Identify which cell holds the provided text, then report its (x, y) central coordinate. 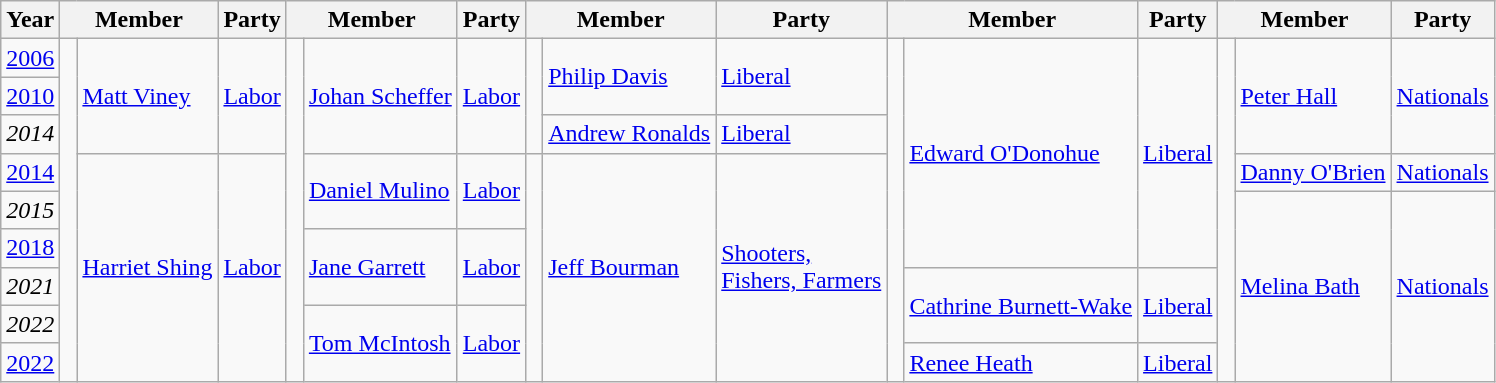
Daniel Mulino (380, 191)
Andrew Ronalds (630, 134)
Danny O'Brien (1313, 172)
Philip Davis (630, 77)
2006 (30, 58)
Matt Viney (148, 96)
2015 (30, 210)
2018 (30, 248)
2010 (30, 96)
Jane Garrett (380, 267)
Harriet Shing (148, 267)
Melina Bath (1313, 286)
Renee Heath (1021, 362)
Edward O'Donohue (1021, 153)
Tom McIntosh (380, 343)
Peter Hall (1313, 96)
Cathrine Burnett-Wake (1021, 305)
Jeff Bourman (630, 267)
2021 (30, 286)
Shooters,Fishers, Farmers (802, 267)
Johan Scheffer (380, 96)
Year (30, 20)
